Detect which cell encompasses the target text, then output its [x, y] center coordinate. 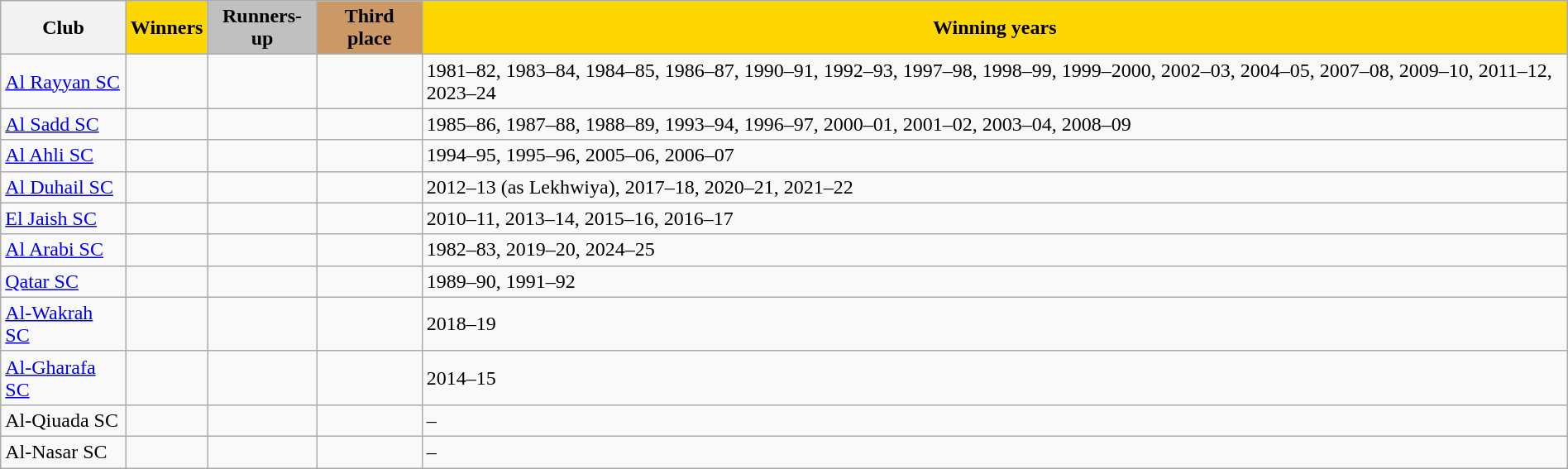
Winning years [994, 28]
Al-Qiuada SC [64, 420]
Club [64, 28]
Qatar SC [64, 281]
Runners-up [262, 28]
Al Rayyan SC [64, 81]
2018–19 [994, 324]
1981–82, 1983–84, 1984–85, 1986–87, 1990–91, 1992–93, 1997–98, 1998–99, 1999–2000, 2002–03, 2004–05, 2007–08, 2009–10, 2011–12, 2023–24 [994, 81]
Al-Gharafa SC [64, 377]
2010–11, 2013–14, 2015–16, 2016–17 [994, 218]
Al-Nasar SC [64, 452]
Al Duhail SC [64, 187]
Third place [369, 28]
Al Arabi SC [64, 250]
2014–15 [994, 377]
El Jaish SC [64, 218]
2012–13 (as Lekhwiya), 2017–18, 2020–21, 2021–22 [994, 187]
1982–83, 2019–20, 2024–25 [994, 250]
Al Ahli SC [64, 156]
1989–90, 1991–92 [994, 281]
Al Sadd SC [64, 124]
Al-Wakrah SC [64, 324]
1985–86, 1987–88, 1988–89, 1993–94, 1996–97, 2000–01, 2001–02, 2003–04, 2008–09 [994, 124]
1994–95, 1995–96, 2005–06, 2006–07 [994, 156]
Winners [167, 28]
